Return the (X, Y) coordinate for the center point of the cell that contains the specified text.  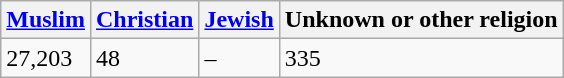
48 (144, 58)
Unknown or other religion (421, 20)
Christian (144, 20)
27,203 (46, 58)
– (239, 58)
Muslim (46, 20)
Jewish (239, 20)
335 (421, 58)
